Return (X, Y) of the center of cell containing provided text 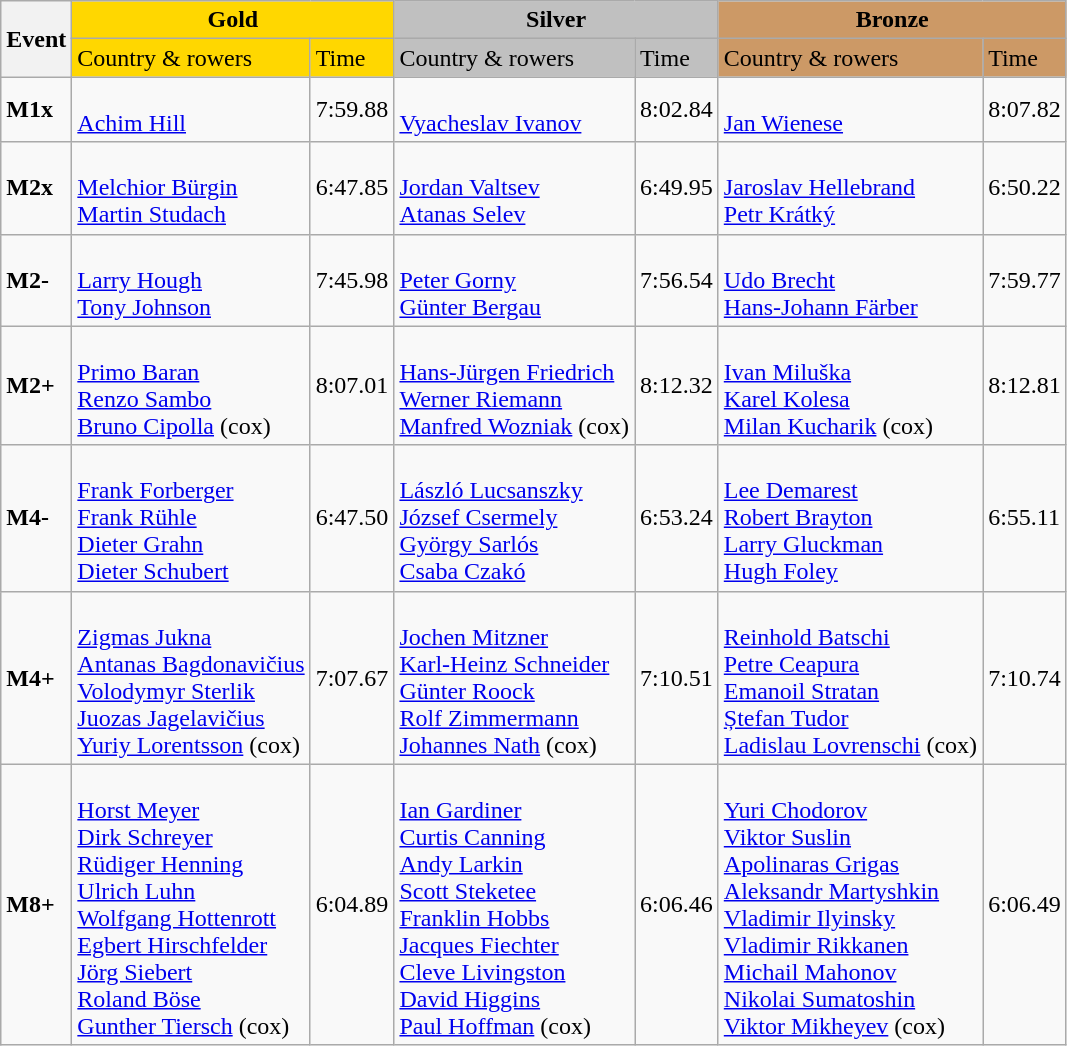
M2- (36, 280)
6:55.11 (1025, 518)
8:07.82 (1025, 110)
Horst Meyer Dirk Schreyer Rüdiger Henning Ulrich Luhn Wolfgang Hottenrott Egbert Hirschfelder Jörg Siebert Roland Böse Gunther Tiersch (cox) (191, 904)
7:10.74 (1025, 678)
6:06.49 (1025, 904)
Jaroslav Hellebrand Petr Krátký (850, 188)
7:56.54 (677, 280)
Gold (233, 20)
Jan Wienese (850, 110)
Peter Gorny Günter Bergau (514, 280)
8:02.84 (677, 110)
Jochen Mitzner Karl-Heinz Schneider Günter Roock Rolf Zimmermann Johannes Nath (cox) (514, 678)
Lee Demarest Robert Brayton Larry Gluckman Hugh Foley (850, 518)
6:06.46 (677, 904)
Jordan Valtsev Atanas Selev (514, 188)
Udo Brecht Hans-Johann Färber (850, 280)
8:12.32 (677, 386)
László Lucsanszky József Csermely György Sarlós Csaba Czakó (514, 518)
7:45.98 (352, 280)
6:53.24 (677, 518)
6:04.89 (352, 904)
Ian Gardiner Curtis Canning Andy Larkin Scott Steketee Franklin Hobbs Jacques Fiechter Cleve Livingston David Higgins Paul Hoffman (cox) (514, 904)
M4- (36, 518)
Event (36, 39)
Achim Hill (191, 110)
Larry Hough Tony Johnson (191, 280)
M2x (36, 188)
7:10.51 (677, 678)
Ivan Miluška Karel Kolesa Milan Kucharik (cox) (850, 386)
M1x (36, 110)
M4+ (36, 678)
Zigmas Jukna Antanas Bagdonavičius Volodymyr Sterlik Juozas Jagelavičius Yuriy Lorentsson (cox) (191, 678)
6:47.50 (352, 518)
Silver (556, 20)
7:59.77 (1025, 280)
Melchior Bürgin Martin Studach (191, 188)
7:59.88 (352, 110)
8:07.01 (352, 386)
Bronze (892, 20)
Primo Baran Renzo Sambo Bruno Cipolla (cox) (191, 386)
6:47.85 (352, 188)
Hans-Jürgen Friedrich Werner Riemann Manfred Wozniak (cox) (514, 386)
M8+ (36, 904)
6:49.95 (677, 188)
7:07.67 (352, 678)
Frank Forberger Frank Rühle Dieter Grahn Dieter Schubert (191, 518)
M2+ (36, 386)
8:12.81 (1025, 386)
Vyacheslav Ivanov (514, 110)
Reinhold Batschi Petre Ceapura Emanoil Stratan Ștefan Tudor Ladislau Lovrenschi (cox) (850, 678)
6:50.22 (1025, 188)
